Determine the (x, y) coordinate at the center of the cell enclosing the given text.  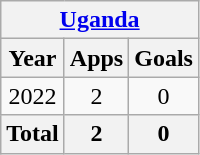
2022 (33, 96)
Apps (96, 58)
Uganda (100, 20)
Goals (164, 58)
Year (33, 58)
Total (33, 134)
